Return [X, Y] of the center of cell containing provided text 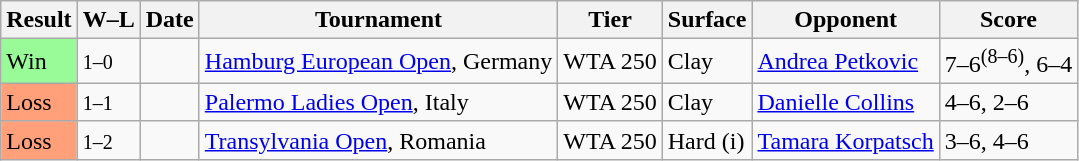
Result [39, 20]
Danielle Collins [846, 102]
Hard (i) [707, 140]
1–1 [108, 102]
Tamara Korpatsch [846, 140]
Andrea Petkovic [846, 62]
Score [1008, 20]
Tournament [378, 20]
W–L [108, 20]
Tier [610, 20]
Surface [707, 20]
3–6, 4–6 [1008, 140]
Hamburg European Open, Germany [378, 62]
1–2 [108, 140]
Win [39, 62]
Palermo Ladies Open, Italy [378, 102]
Opponent [846, 20]
Date [170, 20]
7–6(8–6), 6–4 [1008, 62]
1–0 [108, 62]
Transylvania Open, Romania [378, 140]
4–6, 2–6 [1008, 102]
